Search for the cell housing the specified text and yield its [X, Y] center coordinate. 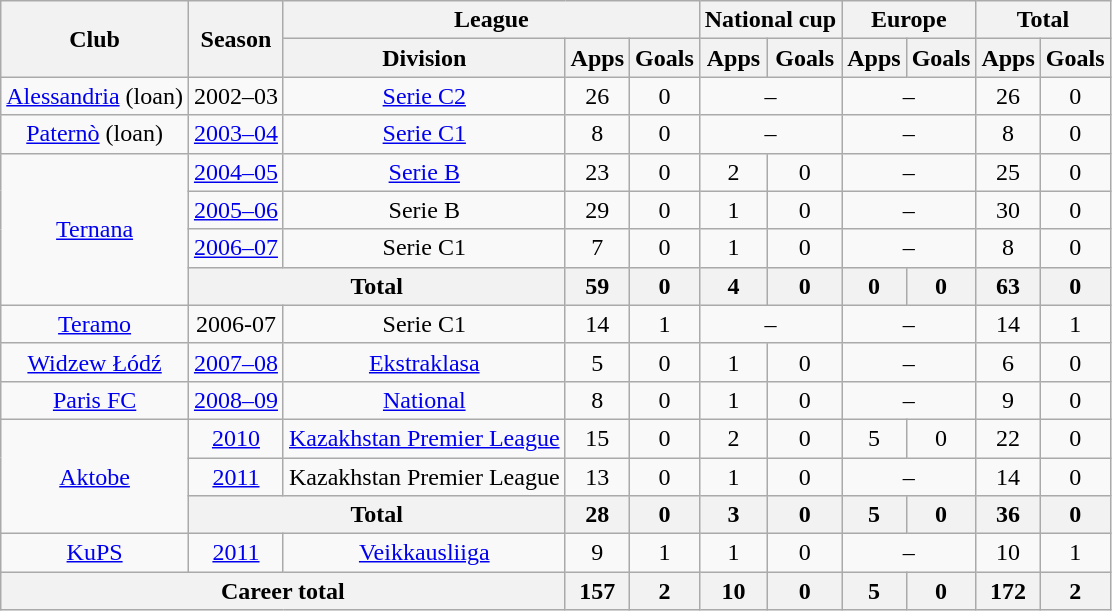
30 [1008, 210]
National cup [770, 20]
KuPS [95, 553]
22 [1008, 438]
Serie C2 [424, 96]
59 [597, 286]
Division [424, 58]
2006-07 [236, 324]
172 [1008, 591]
25 [1008, 172]
2004–05 [236, 172]
Aktobe [95, 476]
Alessandria (loan) [95, 96]
Club [95, 39]
Paris FC [95, 400]
157 [597, 591]
Paternò (loan) [95, 134]
7 [597, 248]
2007–08 [236, 362]
4 [733, 286]
Europe [909, 20]
63 [1008, 286]
Ternana [95, 229]
29 [597, 210]
2005–06 [236, 210]
2006–07 [236, 248]
23 [597, 172]
2003–04 [236, 134]
Teramo [95, 324]
Widzew Łódź [95, 362]
36 [1008, 515]
6 [1008, 362]
13 [597, 477]
Ekstraklasa [424, 362]
2010 [236, 438]
3 [733, 515]
28 [597, 515]
2002–03 [236, 96]
League [491, 20]
Season [236, 39]
15 [597, 438]
2008–09 [236, 400]
Career total [283, 591]
Veikkausliiga [424, 553]
National [424, 400]
